Output the (x, y) coordinate of the center of the cell containing the given text.  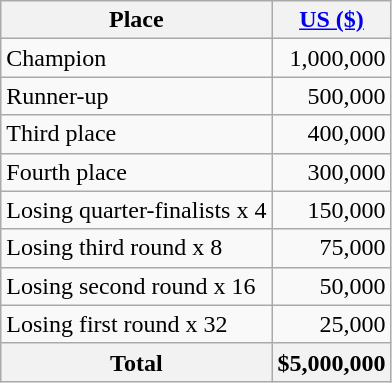
Losing second round x 16 (136, 286)
Fourth place (136, 172)
Place (136, 20)
$5,000,000 (332, 362)
50,000 (332, 286)
Third place (136, 134)
Total (136, 362)
150,000 (332, 210)
400,000 (332, 134)
300,000 (332, 172)
Runner-up (136, 96)
75,000 (332, 248)
US ($) (332, 20)
Losing quarter-finalists x 4 (136, 210)
1,000,000 (332, 58)
Champion (136, 58)
500,000 (332, 96)
25,000 (332, 324)
Losing first round x 32 (136, 324)
Losing third round x 8 (136, 248)
